Extract the (x, y) coordinate from the center of the cell holding the provided text.  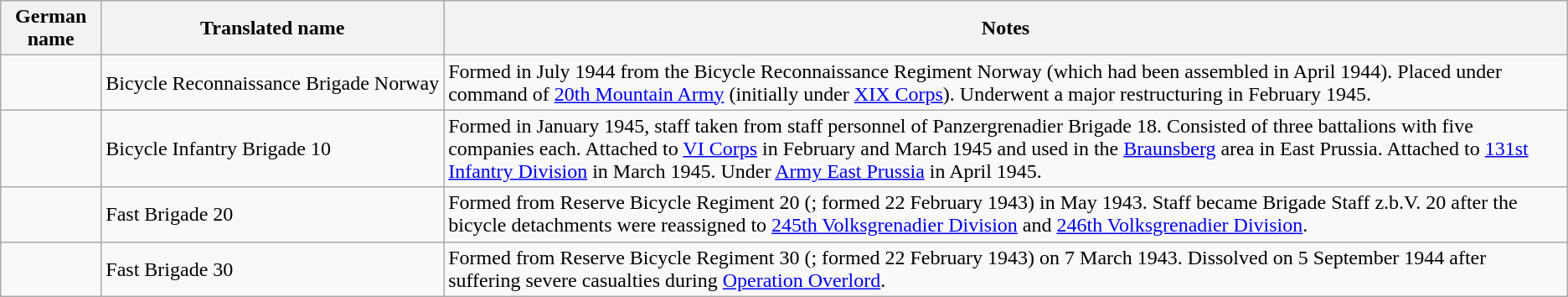
Notes (1006, 29)
Bicycle Infantry Brigade 10 (273, 148)
German name (51, 29)
Fast Brigade 20 (273, 215)
Fast Brigade 30 (273, 268)
Translated name (273, 29)
Bicycle Reconnaissance Brigade Norway (273, 82)
